Provide the (X, Y) coordinate of the cell's center where the given text is located.  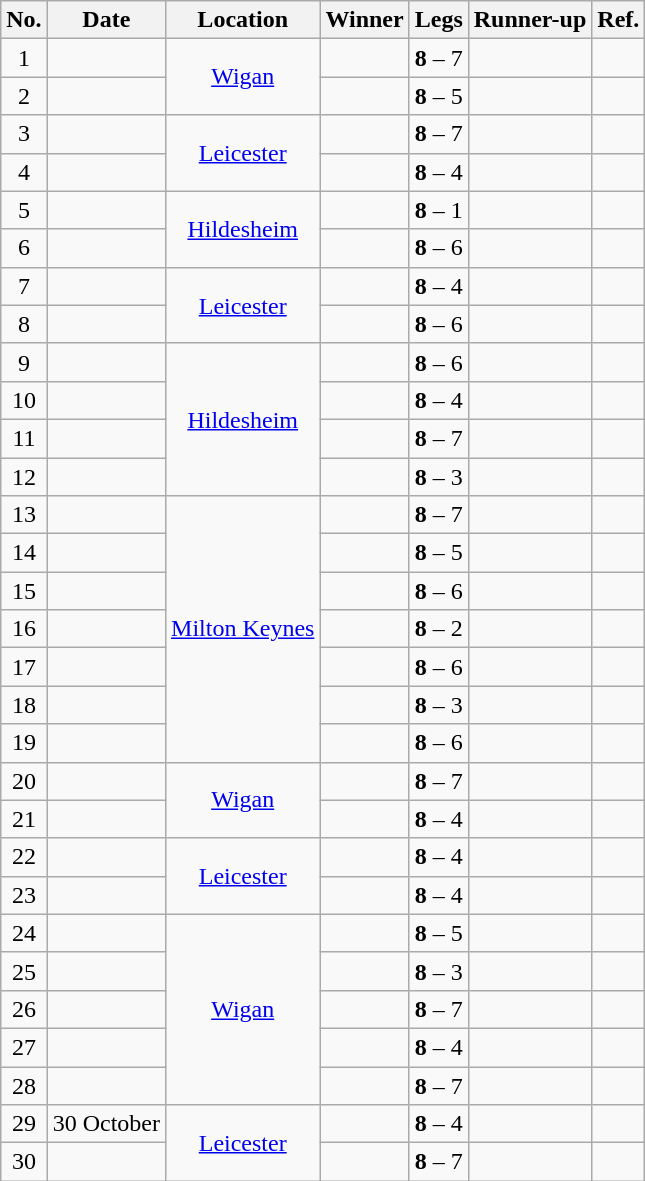
2 (24, 96)
No. (24, 20)
3 (24, 134)
24 (24, 933)
27 (24, 1047)
30 October (106, 1124)
Milton Keynes (243, 629)
12 (24, 477)
7 (24, 286)
29 (24, 1124)
16 (24, 629)
Ref. (618, 20)
Location (243, 20)
Winner (364, 20)
10 (24, 400)
23 (24, 895)
18 (24, 705)
15 (24, 591)
21 (24, 819)
11 (24, 438)
30 (24, 1162)
19 (24, 743)
Date (106, 20)
Legs (438, 20)
5 (24, 210)
8 (24, 324)
17 (24, 667)
20 (24, 781)
26 (24, 1009)
22 (24, 857)
6 (24, 248)
1 (24, 58)
8 – 2 (438, 629)
28 (24, 1085)
14 (24, 553)
13 (24, 515)
Runner-up (530, 20)
9 (24, 362)
4 (24, 172)
25 (24, 971)
8 – 1 (438, 210)
